From the cell containing the given text, extract its center point as (x, y) coordinate. 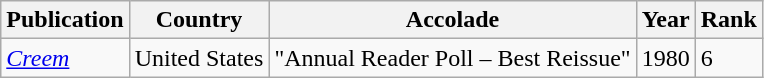
United States (199, 58)
Rank (728, 20)
6 (728, 58)
Publication (65, 20)
1980 (666, 58)
Country (199, 20)
Year (666, 20)
Creem (65, 58)
"Annual Reader Poll – Best Reissue" (452, 58)
Accolade (452, 20)
